Search for the cell housing the specified text and yield its [x, y] center coordinate. 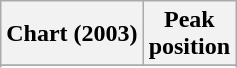
Peakposition [189, 34]
Chart (2003) [72, 34]
